Return the (x, y) coordinate for the center point of the cell that contains the specified text.  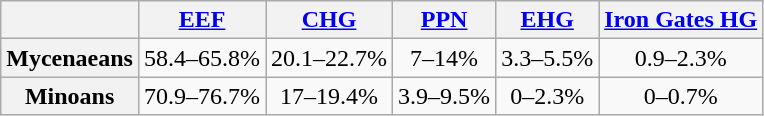
20.1–22.7% (330, 58)
3.3–5.5% (548, 58)
0–0.7% (681, 96)
EHG (548, 20)
EEF (202, 20)
0.9–2.3% (681, 58)
3.9–9.5% (444, 96)
7–14% (444, 58)
17–19.4% (330, 96)
58.4–65.8% (202, 58)
Iron Gates HG (681, 20)
CHG (330, 20)
70.9–76.7% (202, 96)
0–2.3% (548, 96)
Minoans (70, 96)
PPN (444, 20)
Mycenaeans (70, 58)
